From the cell containing the given text, extract its center point as [X, Y] coordinate. 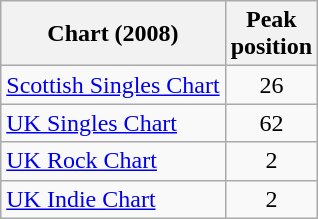
26 [271, 85]
62 [271, 123]
Chart (2008) [113, 34]
UK Rock Chart [113, 161]
UK Singles Chart [113, 123]
Scottish Singles Chart [113, 85]
Peakposition [271, 34]
UK Indie Chart [113, 199]
